Identify which cell holds the provided text, then report its [x, y] central coordinate. 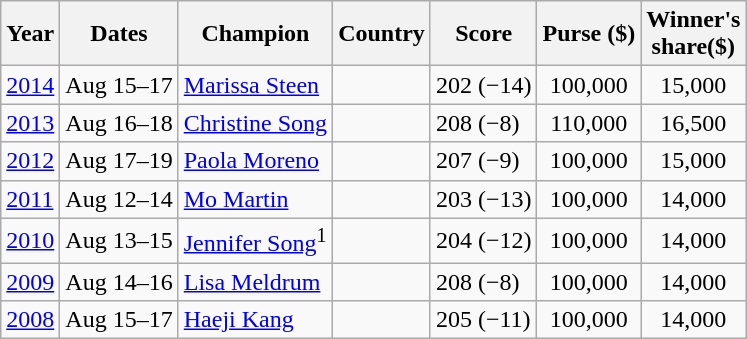
Aug 16–18 [119, 123]
Aug 13–15 [119, 240]
Purse ($) [589, 34]
2009 [30, 282]
204 (−12) [484, 240]
207 (−9) [484, 161]
Aug 17–19 [119, 161]
2014 [30, 85]
16,500 [694, 123]
2008 [30, 320]
205 (−11) [484, 320]
Country [382, 34]
Year [30, 34]
Paola Moreno [255, 161]
Mo Martin [255, 199]
2012 [30, 161]
110,000 [589, 123]
Christine Song [255, 123]
2013 [30, 123]
Jennifer Song1 [255, 240]
Aug 12–14 [119, 199]
Haeji Kang [255, 320]
2011 [30, 199]
2010 [30, 240]
Champion [255, 34]
203 (−13) [484, 199]
Dates [119, 34]
Winner'sshare($) [694, 34]
Lisa Meldrum [255, 282]
Marissa Steen [255, 85]
Aug 14–16 [119, 282]
202 (−14) [484, 85]
Score [484, 34]
